For the text-containing cell, return its midpoint in (X, Y) coordinate format. 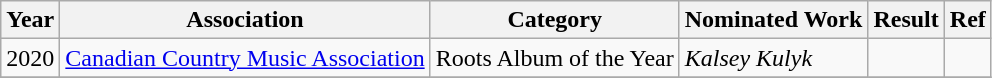
Roots Album of the Year (554, 58)
Canadian Country Music Association (245, 58)
Category (554, 20)
Result (906, 20)
Kalsey Kulyk (774, 58)
Ref (968, 20)
2020 (30, 58)
Year (30, 20)
Association (245, 20)
Nominated Work (774, 20)
